Find where the given text appears and provide that cell's center as (x, y) coordinate. 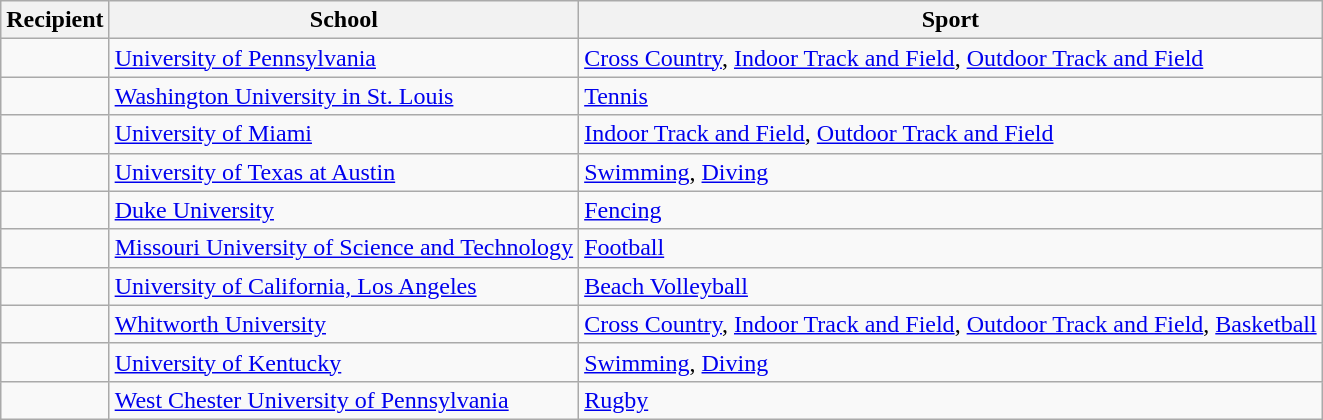
Sport (951, 20)
Football (951, 248)
Indoor Track and Field, Outdoor Track and Field (951, 134)
University of Kentucky (344, 362)
Tennis (951, 96)
University of Pennsylvania (344, 58)
Cross Country, Indoor Track and Field, Outdoor Track and Field (951, 58)
Whitworth University (344, 324)
Washington University in St. Louis (344, 96)
Missouri University of Science and Technology (344, 248)
University of California, Los Angeles (344, 286)
University of Texas at Austin (344, 172)
University of Miami (344, 134)
Fencing (951, 210)
West Chester University of Pennsylvania (344, 400)
Cross Country, Indoor Track and Field, Outdoor Track and Field, Basketball (951, 324)
Rugby (951, 400)
Beach Volleyball (951, 286)
School (344, 20)
Recipient (55, 20)
Duke University (344, 210)
